Output the (X, Y) coordinate of the center of the cell containing the given text.  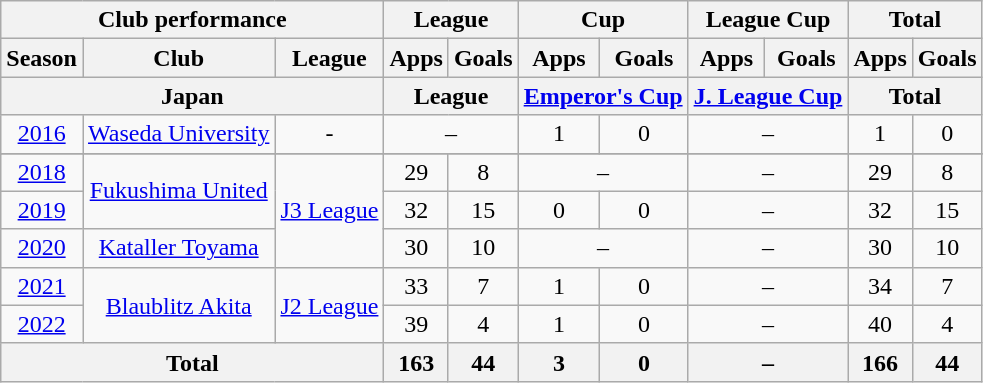
Club (178, 58)
34 (880, 286)
33 (416, 286)
League Cup (768, 20)
Blaublitz Akita (178, 305)
Fukushima United (178, 191)
163 (416, 362)
39 (416, 324)
2018 (42, 172)
2019 (42, 210)
J3 League (330, 210)
Japan (192, 96)
Waseda University (178, 134)
166 (880, 362)
2016 (42, 134)
Club performance (192, 20)
Cup (603, 20)
J. League Cup (768, 96)
3 (559, 362)
Kataller Toyama (178, 248)
- (330, 134)
2022 (42, 324)
2021 (42, 286)
J2 League (330, 305)
2020 (42, 248)
Season (42, 58)
40 (880, 324)
Emperor's Cup (603, 96)
